From the cell containing the given text, extract its center point as (x, y) coordinate. 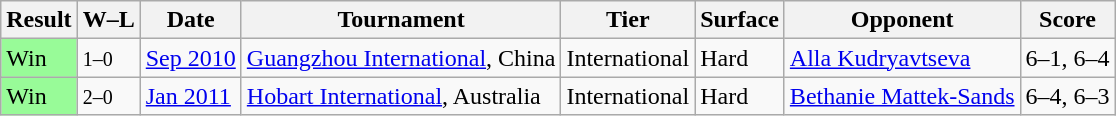
Jan 2011 (190, 96)
6–4, 6–3 (1068, 96)
Date (190, 20)
Opponent (902, 20)
2–0 (108, 96)
Hobart International, Australia (401, 96)
Tournament (401, 20)
Result (39, 20)
Alla Kudryavtseva (902, 58)
W–L (108, 20)
1–0 (108, 58)
Surface (740, 20)
Bethanie Mattek-Sands (902, 96)
Tier (628, 20)
Score (1068, 20)
Sep 2010 (190, 58)
6–1, 6–4 (1068, 58)
Guangzhou International, China (401, 58)
